Scan for the cell matching the given text and deliver its [X, Y] coordinate at center. 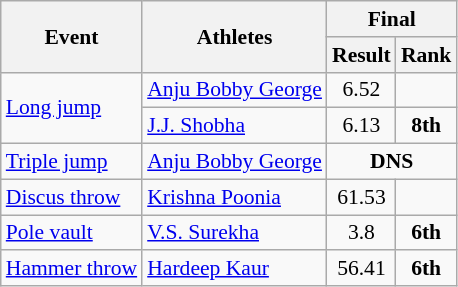
V.S. Surekha [234, 233]
Long jump [72, 108]
56.41 [362, 269]
Pole vault [72, 233]
61.53 [362, 197]
6.13 [362, 126]
Rank [426, 55]
Event [72, 36]
Result [362, 55]
Athletes [234, 36]
Triple jump [72, 162]
Final [392, 19]
3.8 [362, 233]
Discus throw [72, 197]
8th [426, 126]
J.J. Shobha [234, 126]
DNS [392, 162]
Krishna Poonia [234, 197]
Hammer throw [72, 269]
6.52 [362, 90]
Hardeep Kaur [234, 269]
